Provide the [X, Y] coordinate of the cell's center where the given text is located.  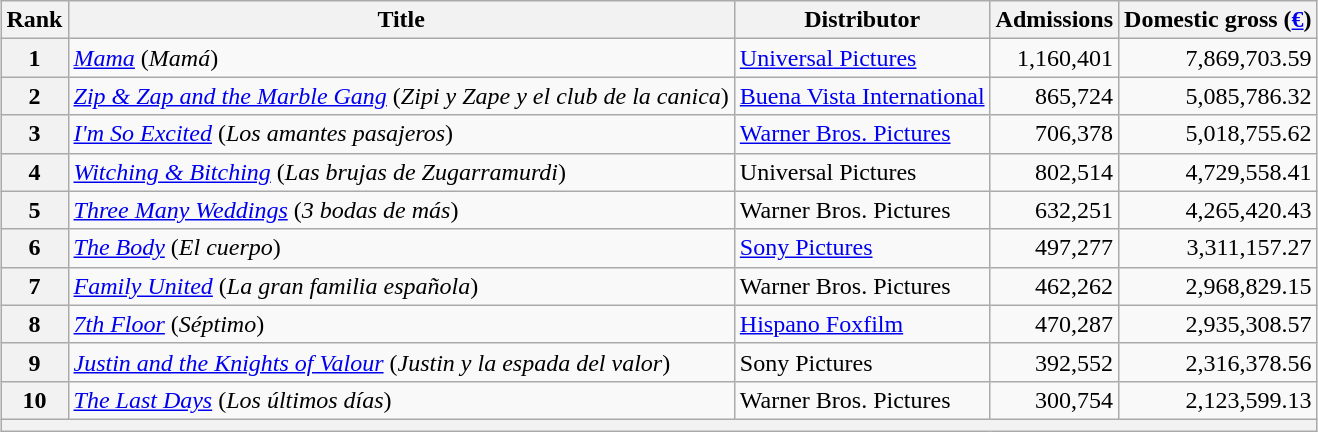
497,277 [1054, 248]
7th Floor (Séptimo) [401, 324]
7,869,703.59 [1218, 58]
3,311,157.27 [1218, 248]
9 [34, 362]
2,935,308.57 [1218, 324]
2,968,829.15 [1218, 286]
Three Many Weddings (3 bodas de más) [401, 210]
706,378 [1054, 134]
3 [34, 134]
Hispano Foxfilm [862, 324]
1,160,401 [1054, 58]
8 [34, 324]
10 [34, 400]
7 [34, 286]
4,265,420.43 [1218, 210]
865,724 [1054, 96]
392,552 [1054, 362]
462,262 [1054, 286]
Mama (Mamá) [401, 58]
5 [34, 210]
632,251 [1054, 210]
Domestic gross (€) [1218, 20]
Zip & Zap and the Marble Gang (Zipi y Zape y el club de la canica) [401, 96]
5,018,755.62 [1218, 134]
Admissions [1054, 20]
470,287 [1054, 324]
Buena Vista International [862, 96]
300,754 [1054, 400]
The Body (El cuerpo) [401, 248]
2 [34, 96]
Family United (La gran familia española) [401, 286]
Witching & Bitching (Las brujas de Zugarramurdi) [401, 172]
4,729,558.41 [1218, 172]
2,123,599.13 [1218, 400]
6 [34, 248]
The Last Days (Los últimos días) [401, 400]
Title [401, 20]
4 [34, 172]
5,085,786.32 [1218, 96]
802,514 [1054, 172]
Rank [34, 20]
Distributor [862, 20]
2,316,378.56 [1218, 362]
I'm So Excited (Los amantes pasajeros) [401, 134]
Justin and the Knights of Valour (Justin y la espada del valor) [401, 362]
1 [34, 58]
